Detect which cell encompasses the target text, then output its (X, Y) center coordinate. 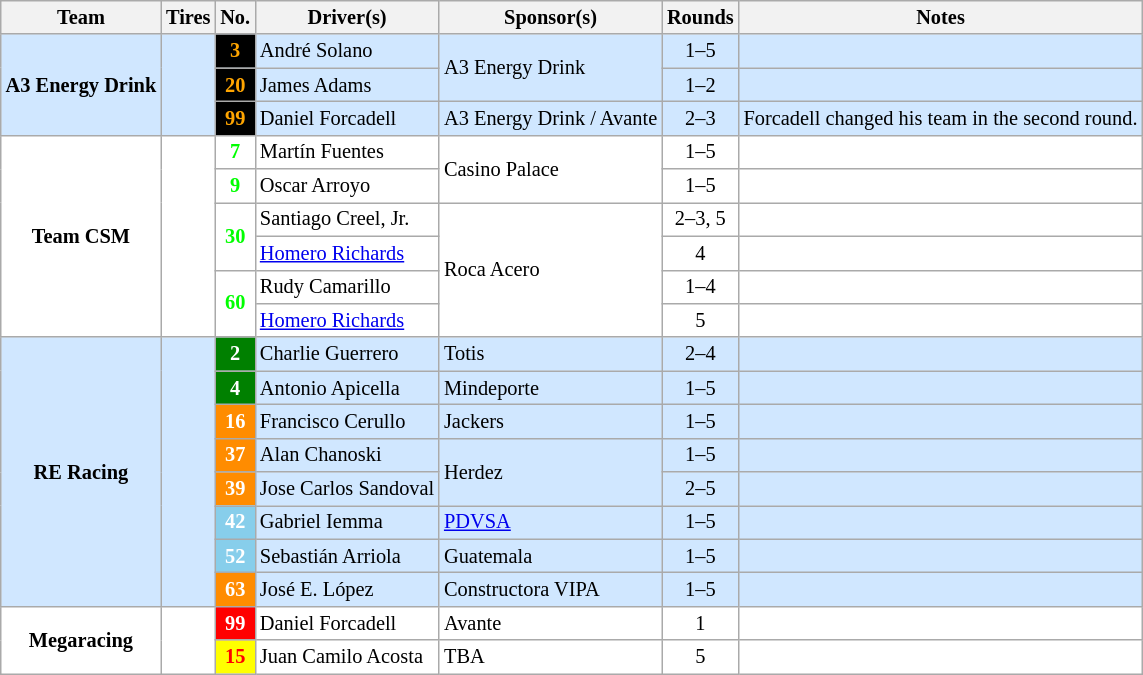
2–5 (700, 489)
Team (81, 17)
Francisco Cerullo (347, 421)
PDVSA (550, 522)
Mindeporte (550, 388)
André Solano (347, 51)
RE Racing (81, 472)
Constructora VIPA (550, 589)
Sponsor(s) (550, 17)
2 (235, 354)
Herdez (550, 472)
Totis (550, 354)
7 (235, 152)
1–2 (700, 85)
2–3 (700, 118)
15 (235, 657)
Alan Chanoski (347, 455)
Jose Carlos Sandoval (347, 489)
Jackers (550, 421)
Gabriel Iemma (347, 522)
Avante (550, 623)
Rounds (700, 17)
30 (235, 236)
2–4 (700, 354)
1–4 (700, 287)
Antonio Apicella (347, 388)
A3 Energy Drink / Avante (550, 118)
Sebastián Arriola (347, 556)
TBA (550, 657)
Driver(s) (347, 17)
Team CSM (81, 236)
James Adams (347, 85)
Forcadell changed his team in the second round. (941, 118)
9 (235, 186)
Oscar Arroyo (347, 186)
Santiago Creel, Jr. (347, 219)
Roca Acero (550, 270)
Casino Palace (550, 168)
20 (235, 85)
42 (235, 522)
Tires (188, 17)
José E. López (347, 589)
No. (235, 17)
37 (235, 455)
Guatemala (550, 556)
60 (235, 304)
Megaracing (81, 640)
52 (235, 556)
3 (235, 51)
Charlie Guerrero (347, 354)
63 (235, 589)
Notes (941, 17)
Juan Camilo Acosta (347, 657)
1 (700, 623)
39 (235, 489)
16 (235, 421)
2–3, 5 (700, 219)
Rudy Camarillo (347, 287)
Martín Fuentes (347, 152)
